Identify which cell holds the provided text, then report its (x, y) central coordinate. 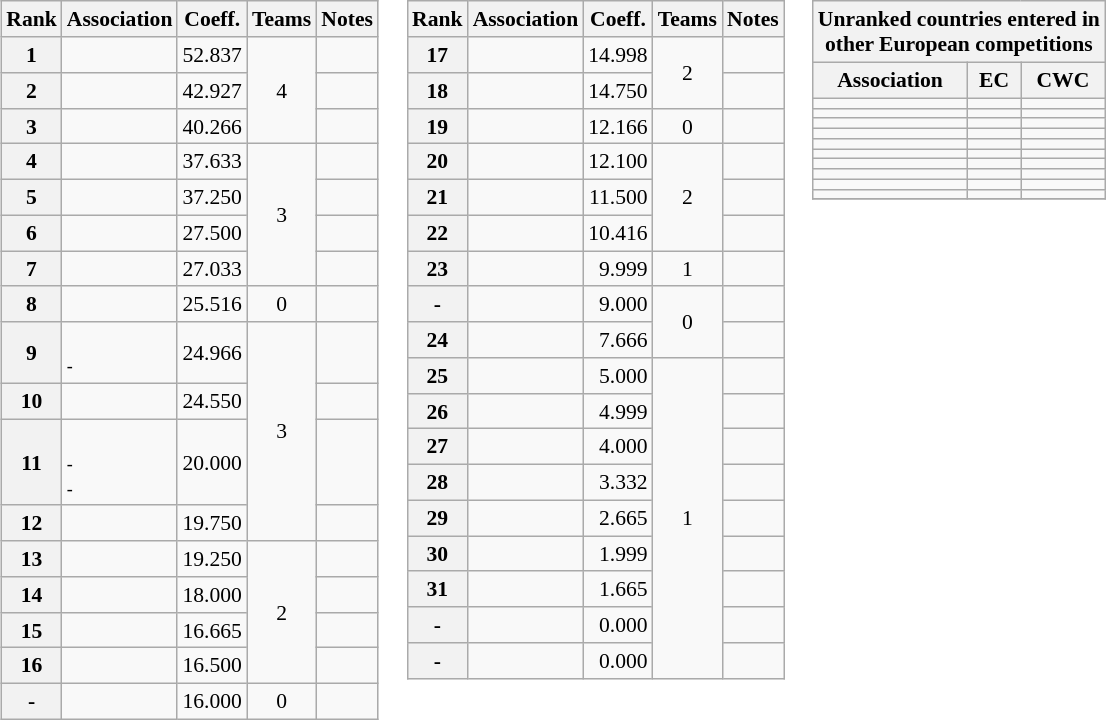
20.000 (212, 462)
6 (32, 233)
9.999 (618, 269)
31 (438, 589)
14.750 (618, 91)
19 (438, 126)
19.750 (212, 523)
12.100 (618, 162)
CWC (1063, 80)
8 (32, 304)
19.250 (212, 559)
9 (32, 352)
10.416 (618, 233)
25 (438, 376)
24.966 (212, 352)
24 (438, 340)
22 (438, 233)
18.000 (212, 595)
15 (32, 630)
16.665 (212, 630)
1.999 (618, 554)
29 (438, 518)
13 (32, 559)
11 (32, 462)
30 (438, 554)
5.000 (618, 376)
EC (994, 80)
26 (438, 411)
28 (438, 482)
5 (32, 197)
27.033 (212, 269)
27 (438, 447)
37.633 (212, 162)
1.665 (618, 589)
17 (438, 55)
52.837 (212, 55)
14.998 (618, 55)
42.927 (212, 91)
18 (438, 91)
40.266 (212, 126)
4.000 (618, 447)
16.000 (212, 701)
9.000 (618, 304)
16.500 (212, 666)
16 (32, 666)
37.250 (212, 197)
24.550 (212, 401)
2.665 (618, 518)
10 (32, 401)
27.500 (212, 233)
12 (32, 523)
21 (438, 197)
4.999 (618, 411)
11.500 (618, 197)
25.516 (212, 304)
Unranked countries entered inother European competitions (959, 32)
12.166 (618, 126)
20 (438, 162)
14 (32, 595)
7 (32, 269)
3.332 (618, 482)
- - (120, 462)
7.666 (618, 340)
23 (438, 269)
